Detect which cell encompasses the target text, then output its (X, Y) center coordinate. 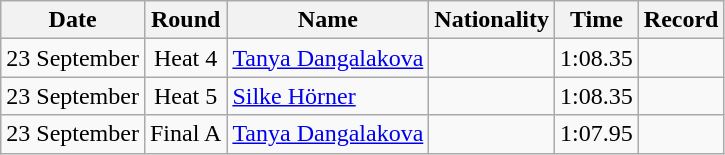
Name (328, 20)
Round (185, 20)
Record (681, 20)
Date (73, 20)
1:07.95 (597, 134)
Silke Hörner (328, 96)
Nationality (492, 20)
Heat 5 (185, 96)
Time (597, 20)
Heat 4 (185, 58)
Final A (185, 134)
